From the cell containing the given text, extract its center point as (X, Y) coordinate. 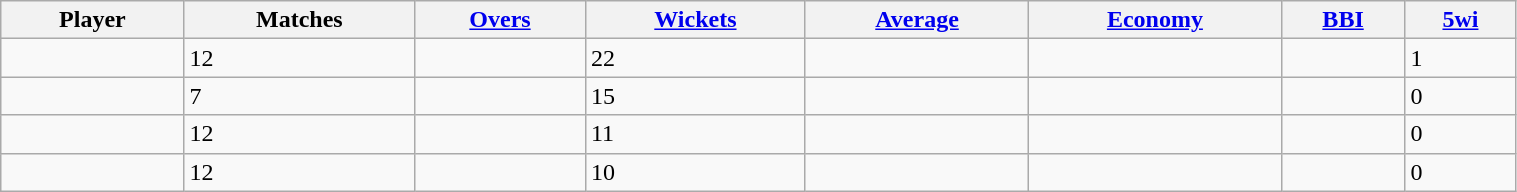
15 (695, 96)
11 (695, 134)
10 (695, 172)
Wickets (695, 20)
Player (92, 20)
Matches (300, 20)
Overs (500, 20)
1 (1460, 58)
7 (300, 96)
5wi (1460, 20)
Average (916, 20)
22 (695, 58)
Economy (1156, 20)
BBI (1343, 20)
